Identify which cell holds the provided text, then report its [x, y] central coordinate. 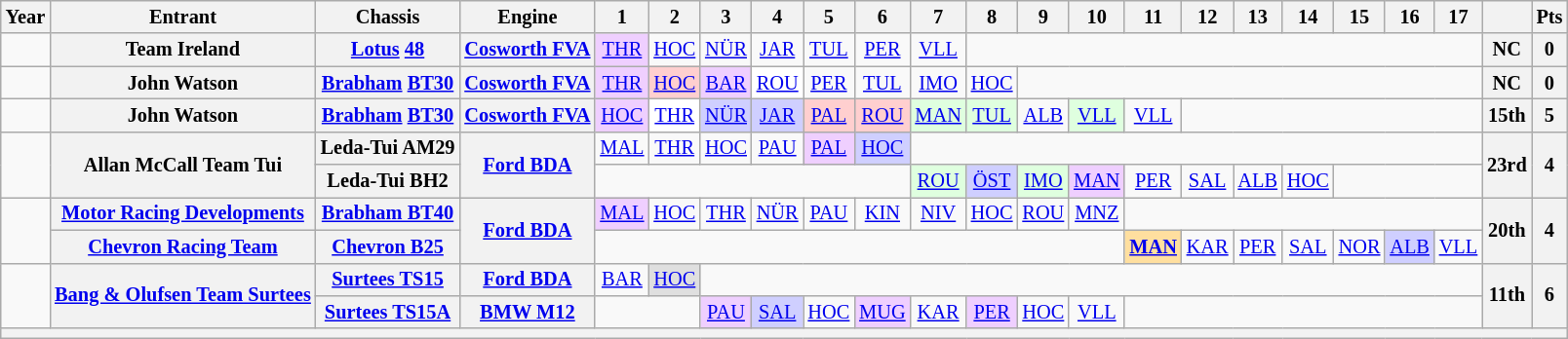
15 [1359, 17]
Entrant [183, 17]
Chassis [388, 17]
9 [1043, 17]
Lotus 48 [388, 50]
3 [725, 17]
MNZ [1096, 213]
Surtees TS15 [388, 280]
2 [675, 17]
Engine [527, 17]
1 [622, 17]
12 [1207, 17]
Allan McCall Team Tui [183, 164]
14 [1309, 17]
NIV [938, 213]
Year [25, 17]
15th [1507, 115]
11 [1153, 17]
7 [938, 17]
NOR [1359, 246]
17 [1459, 17]
8 [993, 17]
11th [1507, 296]
Leda-Tui BH2 [388, 181]
Team Ireland [183, 50]
16 [1409, 17]
ÖST [993, 181]
20th [1507, 230]
23rd [1507, 164]
BMW M12 [527, 312]
13 [1257, 17]
10 [1096, 17]
Chevron Racing Team [183, 246]
Bang & Olufsen Team Surtees [183, 296]
Pts [1550, 17]
Motor Racing Developments [183, 213]
KIN [882, 213]
Leda-Tui AM29 [388, 148]
MUG [882, 312]
Chevron B25 [388, 246]
Brabham BT40 [388, 213]
Surtees TS15A [388, 312]
